Identify which cell holds the provided text, then report its [x, y] central coordinate. 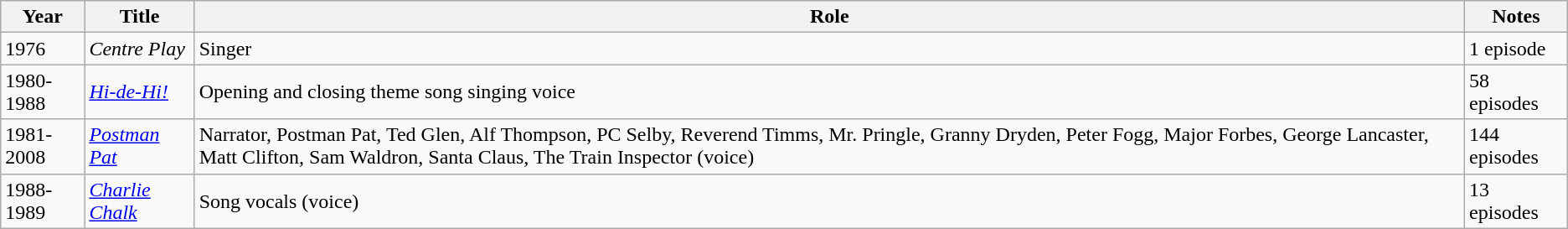
58 episodes [1516, 92]
Centre Play [139, 49]
Role [829, 17]
1 episode [1516, 49]
Song vocals (voice) [829, 201]
Singer [829, 49]
1988-1989 [43, 201]
1980-1988 [43, 92]
1976 [43, 49]
Year [43, 17]
Postman Pat [139, 146]
1981-2008 [43, 146]
Title [139, 17]
Hi-de-Hi! [139, 92]
Charlie Chalk [139, 201]
144 episodes [1516, 146]
Opening and closing theme song singing voice [829, 92]
13 episodes [1516, 201]
Notes [1516, 17]
